Find where the given text appears and provide that cell's center as (x, y) coordinate. 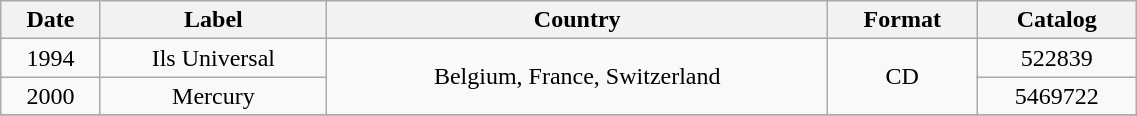
Format (902, 20)
Mercury (213, 96)
Catalog (1057, 20)
Label (213, 20)
5469722 (1057, 96)
2000 (50, 96)
CD (902, 77)
Country (578, 20)
Date (50, 20)
522839 (1057, 58)
Ils Universal (213, 58)
1994 (50, 58)
Belgium, France, Switzerland (578, 77)
